Search for the cell housing the specified text and yield its (X, Y) center coordinate. 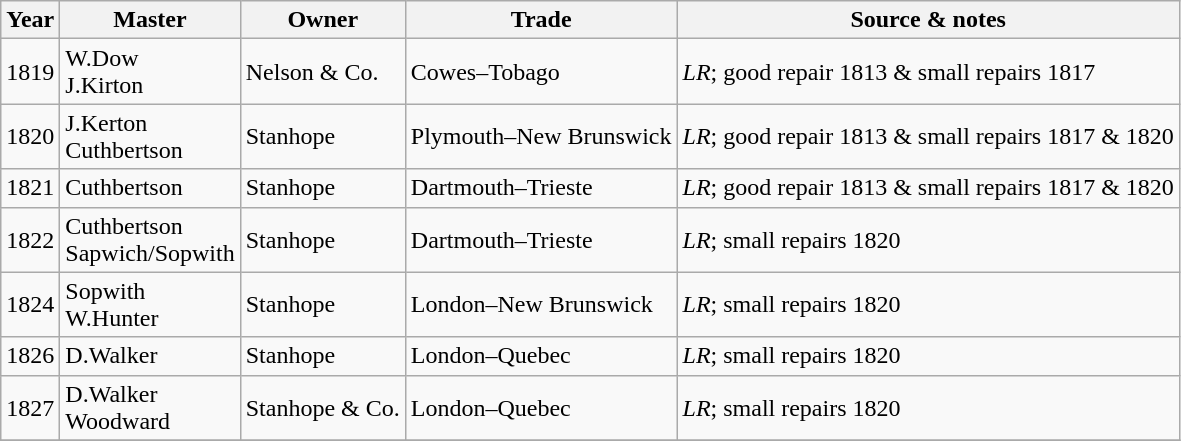
1820 (30, 136)
1822 (30, 240)
Nelson & Co. (322, 72)
CuthbertsonSapwich/Sopwith (150, 240)
1821 (30, 188)
Plymouth–New Brunswick (541, 136)
London–New Brunswick (541, 304)
Owner (322, 20)
SopwithW.Hunter (150, 304)
Cuthbertson (150, 188)
Stanhope & Co. (322, 408)
Master (150, 20)
Cowes–Tobago (541, 72)
1826 (30, 356)
Source & notes (928, 20)
W.DowJ.Kirton (150, 72)
LR; good repair 1813 & small repairs 1817 (928, 72)
1819 (30, 72)
1827 (30, 408)
J.KertonCuthbertson (150, 136)
D.Walker (150, 356)
D.WalkerWoodward (150, 408)
Year (30, 20)
Trade (541, 20)
1824 (30, 304)
